Find where the given text appears and provide that cell's center as (X, Y) coordinate. 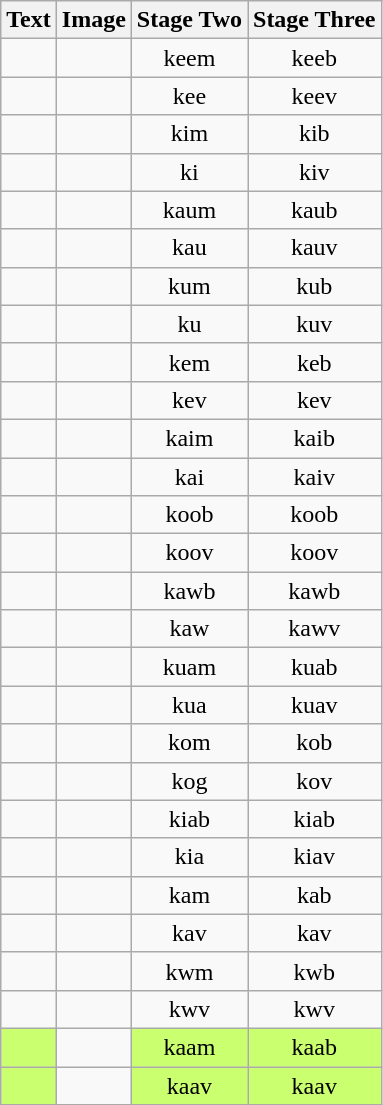
kaam (189, 1047)
kob (315, 743)
ki (189, 172)
kem (189, 362)
kuv (315, 324)
kiv (315, 172)
kwb (315, 971)
kaim (189, 438)
kau (189, 248)
kwm (189, 971)
kuav (315, 705)
kib (315, 134)
kauv (315, 248)
keem (189, 58)
kaub (315, 210)
kov (315, 781)
kub (315, 286)
kua (189, 705)
kuab (315, 667)
ku (189, 324)
kuam (189, 667)
kom (189, 743)
kum (189, 286)
kaib (315, 438)
kee (189, 96)
keeb (315, 58)
kam (189, 895)
Stage Two (189, 20)
kaw (189, 629)
kiav (315, 857)
kaiv (315, 477)
Text (29, 20)
kaab (315, 1047)
kawv (315, 629)
kog (189, 781)
kaum (189, 210)
Image (94, 20)
keev (315, 96)
Stage Three (315, 20)
kia (189, 857)
kai (189, 477)
keb (315, 362)
kim (189, 134)
kab (315, 895)
